Return [X, Y] of the center of cell containing provided text 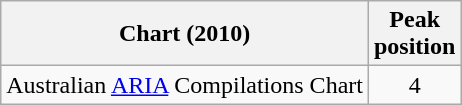
Chart (2010) [185, 34]
Australian ARIA Compilations Chart [185, 85]
Peakposition [414, 34]
4 [414, 85]
